Return the [x, y] coordinate for the center point of the cell that contains the specified text.  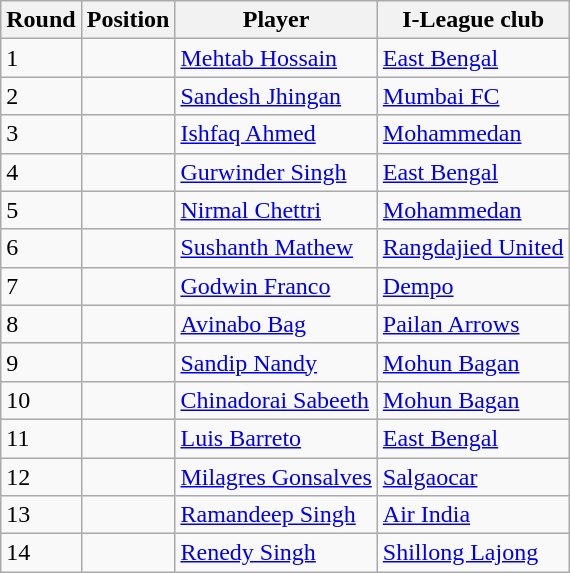
10 [41, 400]
Salgaocar [473, 477]
Avinabo Bag [276, 324]
Gurwinder Singh [276, 172]
Rangdajied United [473, 248]
Round [41, 20]
Pailan Arrows [473, 324]
Sandip Nandy [276, 362]
Mehtab Hossain [276, 58]
8 [41, 324]
Luis Barreto [276, 438]
1 [41, 58]
Godwin Franco [276, 286]
Renedy Singh [276, 553]
Shillong Lajong [473, 553]
Player [276, 20]
12 [41, 477]
Dempo [473, 286]
Sandesh Jhingan [276, 96]
I-League club [473, 20]
Milagres Gonsalves [276, 477]
13 [41, 515]
Position [128, 20]
Nirmal Chettri [276, 210]
9 [41, 362]
14 [41, 553]
Ramandeep Singh [276, 515]
Chinadorai Sabeeth [276, 400]
Air India [473, 515]
11 [41, 438]
2 [41, 96]
6 [41, 248]
Ishfaq Ahmed [276, 134]
3 [41, 134]
4 [41, 172]
Sushanth Mathew [276, 248]
5 [41, 210]
Mumbai FC [473, 96]
7 [41, 286]
